Return the (X, Y) coordinate for the center point of the cell that contains the specified text.  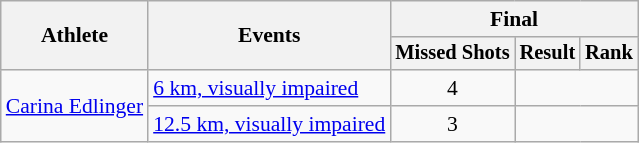
Final (514, 19)
Rank (609, 54)
4 (452, 88)
12.5 km, visually impaired (269, 124)
Result (548, 54)
Missed Shots (452, 54)
3 (452, 124)
6 km, visually impaired (269, 88)
Carina Edlinger (74, 106)
Events (269, 36)
Athlete (74, 36)
